Pinpoint the cell where the given text exists, returning its (X, Y) midpoint coordinate. 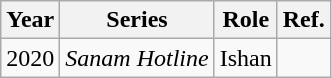
Role (246, 20)
Ref. (304, 20)
Ishan (246, 58)
2020 (30, 58)
Year (30, 20)
Sanam Hotline (137, 58)
Series (137, 20)
